Provide the (x, y) coordinate of the cell's center where the given text is located.  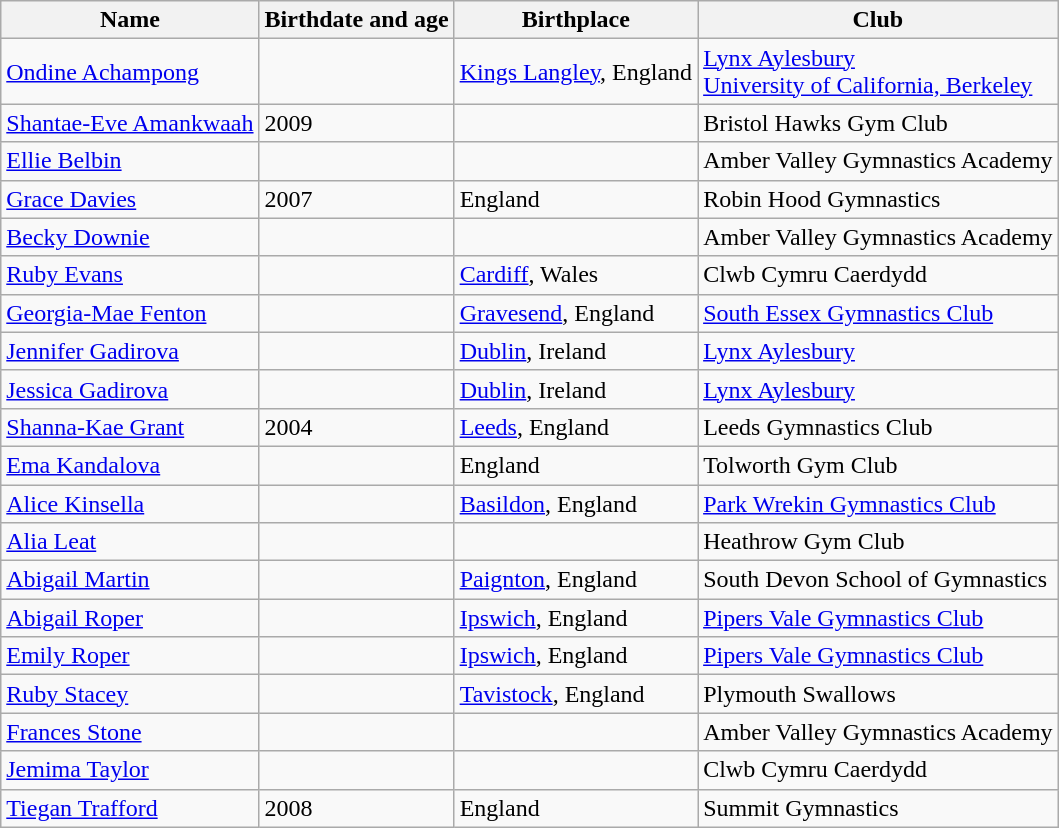
Frances Stone (130, 732)
Alice Kinsella (130, 503)
Jessica Gadirova (130, 389)
2008 (356, 808)
Grace Davies (130, 199)
Ondine Achampong (130, 72)
Emily Roper (130, 656)
Kings Langley, England (576, 72)
Birthdate and age (356, 20)
Birthplace (576, 20)
Ruby Stacey (130, 694)
Leeds Gymnastics Club (878, 427)
Tolworth Gym Club (878, 465)
Robin Hood Gymnastics (878, 199)
Becky Downie (130, 237)
Cardiff, Wales (576, 275)
Leeds, England (576, 427)
Jemima Taylor (130, 770)
Tiegan Trafford (130, 808)
Georgia-Mae Fenton (130, 313)
Abigail Martin (130, 580)
Ellie Belbin (130, 161)
Lynx AylesburyUniversity of California, Berkeley (878, 72)
Ema Kandalova (130, 465)
South Devon School of Gymnastics (878, 580)
Alia Leat (130, 542)
2009 (356, 123)
Ruby Evans (130, 275)
Basildon, England (576, 503)
Shantae-Eve Amankwaah (130, 123)
Name (130, 20)
Bristol Hawks Gym Club (878, 123)
Paignton, England (576, 580)
Heathrow Gym Club (878, 542)
South Essex Gymnastics Club (878, 313)
2007 (356, 199)
Shanna-Kae Grant (130, 427)
Summit Gymnastics (878, 808)
2004 (356, 427)
Tavistock, England (576, 694)
Plymouth Swallows (878, 694)
Club (878, 20)
Jennifer Gadirova (130, 351)
Gravesend, England (576, 313)
Park Wrekin Gymnastics Club (878, 503)
Abigail Roper (130, 618)
